For the text-containing cell, return its midpoint in [x, y] coordinate format. 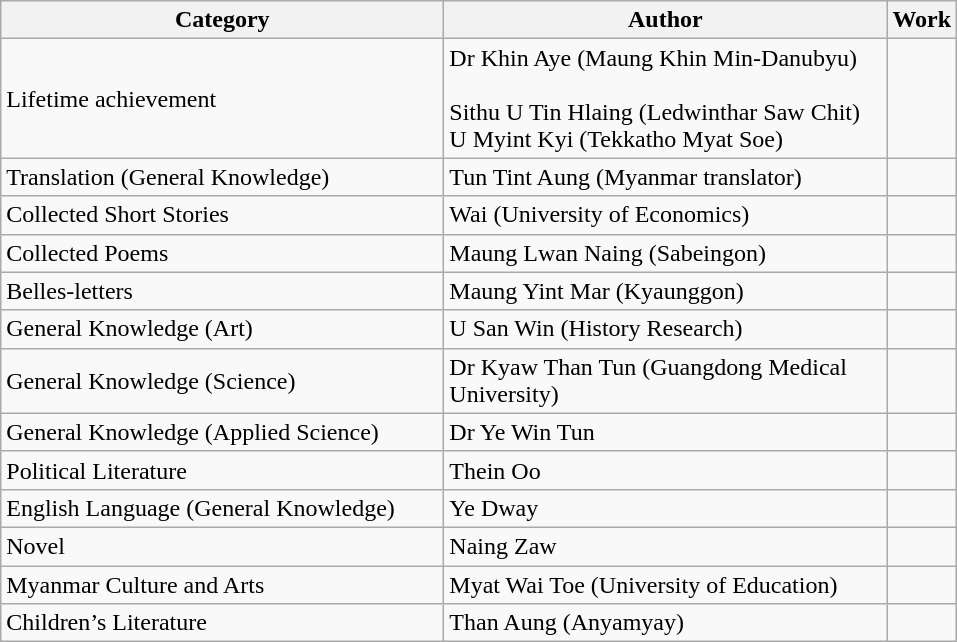
Tun Tint Aung (Myanmar translator) [666, 177]
Category [222, 20]
Dr Kyaw Than Tun (Guangdong Medical University) [666, 380]
Wai (University of Economics) [666, 215]
Translation (General Knowledge) [222, 177]
General Knowledge (Applied Science) [222, 432]
Dr Khin Aye (Maung Khin Min-Danubyu)Sithu U Tin Hlaing (Ledwinthar Saw Chit)U Myint Kyi (Tekkatho Myat Soe) [666, 98]
Maung Lwan Naing (Sabeingon) [666, 253]
Collected Short Stories [222, 215]
Dr Ye Win Tun [666, 432]
Naing Zaw [666, 546]
General Knowledge (Science) [222, 380]
Myanmar Culture and Arts [222, 585]
Belles-letters [222, 291]
U San Win (History Research) [666, 329]
Novel [222, 546]
Work [922, 20]
Author [666, 20]
English Language (General Knowledge) [222, 508]
Lifetime achievement [222, 98]
Children’s Literature [222, 623]
Ye Dway [666, 508]
Collected Poems [222, 253]
Thein Oo [666, 470]
General Knowledge (Art) [222, 329]
Than Aung (Anyamyay) [666, 623]
Maung Yint Mar (Kyaunggon) [666, 291]
Political Literature [222, 470]
Myat Wai Toe (University of Education) [666, 585]
